Output the [X, Y] coordinate of the center of the cell containing the given text.  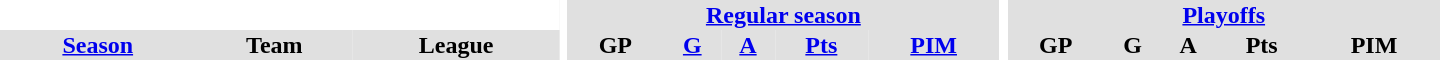
Season [98, 45]
Playoffs [1224, 15]
Team [274, 45]
League [456, 45]
Regular season [783, 15]
